Detect which cell encompasses the target text, then output its [x, y] center coordinate. 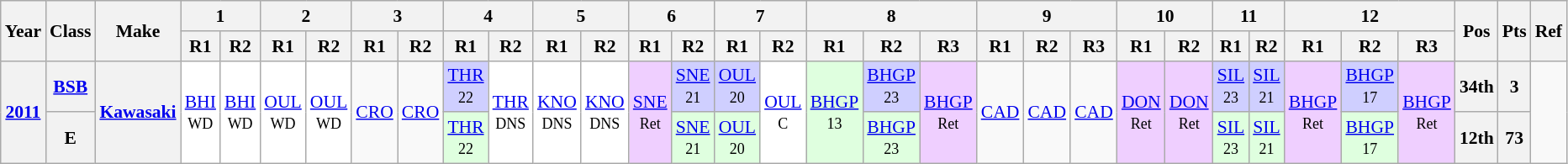
E [71, 138]
34th [1476, 86]
OULC [783, 112]
7 [760, 16]
SNERet [651, 112]
1 [220, 16]
Kawasaki [138, 112]
BSB [71, 86]
10 [1165, 16]
73 [1515, 138]
THRDNS [511, 112]
8 [891, 16]
Class [71, 30]
2 [306, 16]
5 [581, 16]
Year [24, 30]
12 [1370, 16]
11 [1249, 16]
Make [138, 30]
6 [672, 16]
BHGP13 [835, 112]
Pos [1476, 30]
2011 [24, 112]
Ref [1549, 30]
9 [1048, 16]
12th [1476, 138]
Pts [1515, 30]
4 [488, 16]
